Scan for the cell matching the given text and deliver its (x, y) coordinate at center. 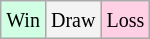
Draw (72, 20)
Win (24, 20)
Loss (126, 20)
